Search for the cell housing the specified text and yield its (X, Y) center coordinate. 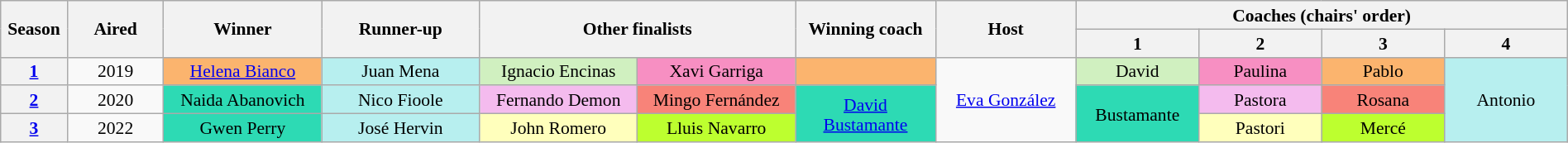
2022 (116, 128)
Eva González (1006, 99)
David (1137, 71)
Coaches (chairs' order) (1322, 15)
Runner-up (400, 29)
Winner (243, 29)
Nico Fioole (400, 100)
Mercé (1383, 128)
Pastori (1260, 128)
Aired (116, 29)
2019 (116, 71)
Host (1006, 29)
Lluis Navarro (716, 128)
John Romero (559, 128)
Season (35, 29)
2020 (116, 100)
Bustamante (1137, 114)
Pablo (1383, 71)
4 (1507, 43)
Antonio (1507, 99)
Ignacio Encinas (559, 71)
José Hervin (400, 128)
Gwen Perry (243, 128)
Naida Abanovich (243, 100)
Winning coach (866, 29)
Juan Mena (400, 71)
Other finalists (638, 29)
Rosana (1383, 100)
Xavi Garriga (716, 71)
Paulina (1260, 71)
Mingo Fernández (716, 100)
Helena Bianco (243, 71)
Pastora (1260, 100)
Fernando Demon (559, 100)
David Bustamante (866, 114)
